Return the [x, y] coordinate for the center point of the cell that contains the specified text.  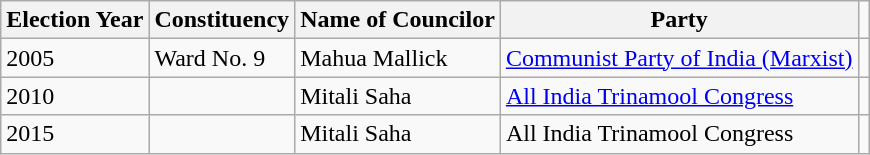
Election Year [75, 20]
2015 [75, 134]
2010 [75, 96]
2005 [75, 58]
Name of Councilor [398, 20]
Ward No. 9 [222, 58]
Mahua Mallick [398, 58]
Party [679, 20]
Constituency [222, 20]
Communist Party of India (Marxist) [679, 58]
